For the text-containing cell, return its midpoint in (X, Y) coordinate format. 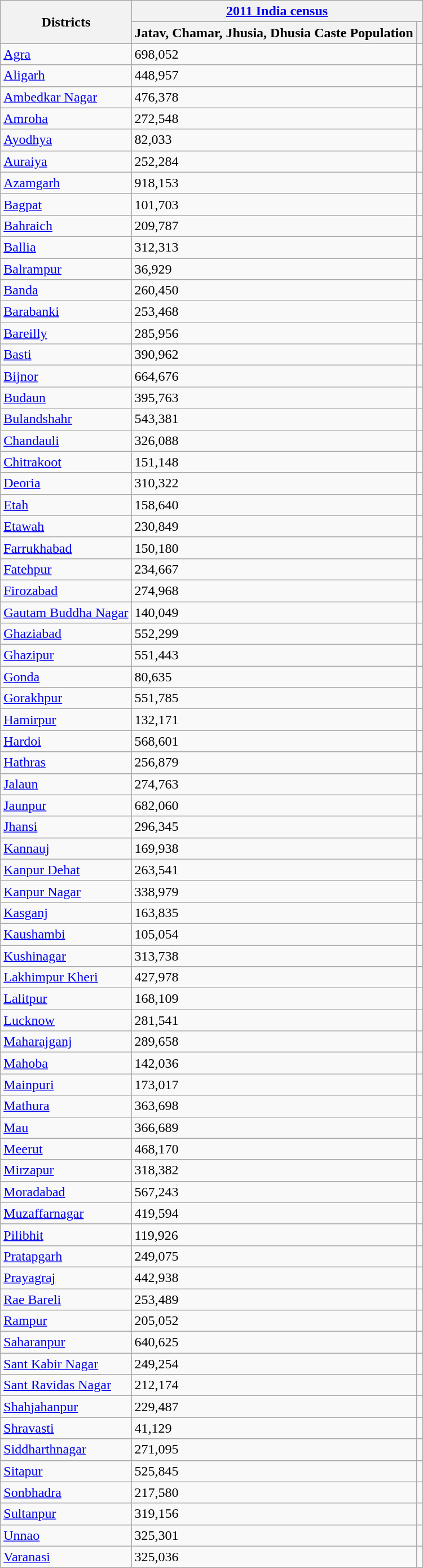
253,468 (274, 312)
476,378 (274, 97)
Farrukhabad (66, 548)
285,956 (274, 333)
Jatav, Chamar, Jhusia, Dhusia Caste Population (274, 33)
664,676 (274, 376)
Mathura (66, 1106)
132,171 (274, 720)
Meerut (66, 1149)
Etah (66, 505)
163,835 (274, 913)
552,299 (274, 634)
Shahjahanpur (66, 1407)
Lakhimpur Kheri (66, 977)
253,489 (274, 1299)
252,284 (274, 161)
551,443 (274, 655)
Districts (66, 22)
151,148 (274, 462)
Rae Bareli (66, 1299)
338,979 (274, 891)
140,049 (274, 612)
Auraiya (66, 161)
Bareilly (66, 333)
Bahraich (66, 226)
229,487 (274, 1407)
Jaunpur (66, 805)
274,763 (274, 784)
289,658 (274, 1042)
Chandauli (66, 441)
551,785 (274, 698)
Aligarh (66, 76)
Kanpur Nagar (66, 891)
271,095 (274, 1450)
80,635 (274, 677)
Prayagraj (66, 1278)
319,156 (274, 1514)
260,450 (274, 290)
Amroha (66, 118)
Siddharthnagar (66, 1450)
Budaun (66, 398)
363,698 (274, 1106)
Varanasi (66, 1557)
Sitapur (66, 1471)
Basti (66, 355)
313,738 (274, 956)
101,703 (274, 204)
Sant Ravidas Nagar (66, 1385)
Azamgarh (66, 183)
Pilibhit (66, 1235)
Unnao (66, 1535)
41,129 (274, 1428)
Kaushambi (66, 934)
468,170 (274, 1149)
Moradabad (66, 1192)
Bijnor (66, 376)
Sonbhadra (66, 1492)
36,929 (274, 269)
Agra (66, 54)
Balrampur (66, 269)
918,153 (274, 183)
Jalaun (66, 784)
272,548 (274, 118)
312,313 (274, 247)
427,978 (274, 977)
2011 India census (277, 11)
173,017 (274, 1085)
Banda (66, 290)
Jhansi (66, 827)
Chitrakoot (66, 462)
Kannauj (66, 848)
682,060 (274, 805)
Gorakhpur (66, 698)
Muzaffarnagar (66, 1213)
209,787 (274, 226)
Kanpur Dehat (66, 870)
Maharajganj (66, 1042)
Ghaziabad (66, 634)
105,054 (274, 934)
326,088 (274, 441)
448,957 (274, 76)
Etawah (66, 526)
150,180 (274, 548)
230,849 (274, 526)
Rampur (66, 1321)
217,580 (274, 1492)
Mainpuri (66, 1085)
Gautam Buddha Nagar (66, 612)
Ghazipur (66, 655)
Sultanpur (66, 1514)
525,845 (274, 1471)
442,938 (274, 1278)
249,075 (274, 1256)
Gonda (66, 677)
Mahoba (66, 1063)
274,968 (274, 591)
296,345 (274, 827)
Hamirpur (66, 720)
310,322 (274, 483)
543,381 (274, 419)
82,033 (274, 140)
Ballia (66, 247)
Fatehpur (66, 569)
Barabanki (66, 312)
698,052 (274, 54)
Lucknow (66, 1020)
390,962 (274, 355)
169,938 (274, 848)
249,254 (274, 1364)
318,382 (274, 1170)
Bagpat (66, 204)
Hathras (66, 763)
325,301 (274, 1535)
Shravasti (66, 1428)
Ambedkar Nagar (66, 97)
142,036 (274, 1063)
Mirzapur (66, 1170)
Saharanpur (66, 1342)
Firozabad (66, 591)
395,763 (274, 398)
234,667 (274, 569)
158,640 (274, 505)
Kushinagar (66, 956)
212,174 (274, 1385)
263,541 (274, 870)
281,541 (274, 1020)
Deoria (66, 483)
119,926 (274, 1235)
640,625 (274, 1342)
Pratapgarh (66, 1256)
Bulandshahr (66, 419)
168,109 (274, 999)
256,879 (274, 763)
366,689 (274, 1127)
Lalitpur (66, 999)
Sant Kabir Nagar (66, 1364)
567,243 (274, 1192)
Kasganj (66, 913)
Hardoi (66, 741)
Mau (66, 1127)
325,036 (274, 1557)
205,052 (274, 1321)
419,594 (274, 1213)
568,601 (274, 741)
Ayodhya (66, 140)
